From the cell containing the given text, extract its center point as (X, Y) coordinate. 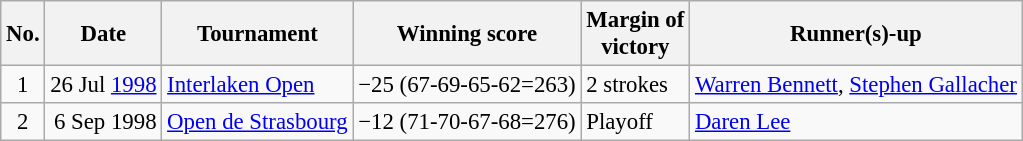
Margin ofvictory (636, 34)
−25 (67-69-65-62=263) (467, 85)
Open de Strasbourg (258, 122)
6 Sep 1998 (104, 122)
Interlaken Open (258, 85)
1 (23, 85)
−12 (71-70-67-68=276) (467, 122)
Daren Lee (856, 122)
26 Jul 1998 (104, 85)
Runner(s)-up (856, 34)
Warren Bennett, Stephen Gallacher (856, 85)
2 (23, 122)
Tournament (258, 34)
2 strokes (636, 85)
Winning score (467, 34)
No. (23, 34)
Date (104, 34)
Playoff (636, 122)
